Detect which cell encompasses the target text, then output its [X, Y] center coordinate. 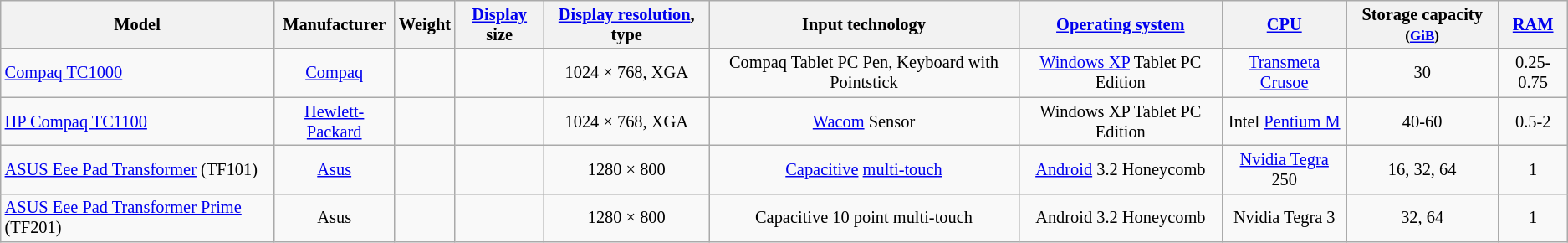
Intel Pentium M [1285, 121]
Manufacturer [335, 24]
40-60 [1422, 121]
Nvidia Tegra 3 [1285, 218]
0.5-2 [1532, 121]
HP Compaq TC1100 [137, 121]
Display size [500, 24]
Hewlett-Packard [335, 121]
Input technology [864, 24]
Capacitive 10 point multi-touch [864, 218]
Weight [425, 24]
16, 32, 64 [1422, 169]
Compaq TC1000 [137, 73]
Compaq Tablet PC Pen, Keyboard with Pointstick [864, 73]
Compaq [335, 73]
0.25-0.75 [1532, 73]
Nvidia Tegra 250 [1285, 169]
RAM [1532, 24]
Model [137, 24]
Display resolution, type [626, 24]
Capacitive multi-touch [864, 169]
Transmeta Crusoe [1285, 73]
ASUS Eee Pad Transformer (TF101) [137, 169]
CPU [1285, 24]
30 [1422, 73]
ASUS Eee Pad Transformer Prime (TF201) [137, 218]
Storage capacity (GiB) [1422, 24]
Operating system [1121, 24]
32, 64 [1422, 218]
Wacom Sensor [864, 121]
